Identify which cell holds the provided text, then report its [x, y] central coordinate. 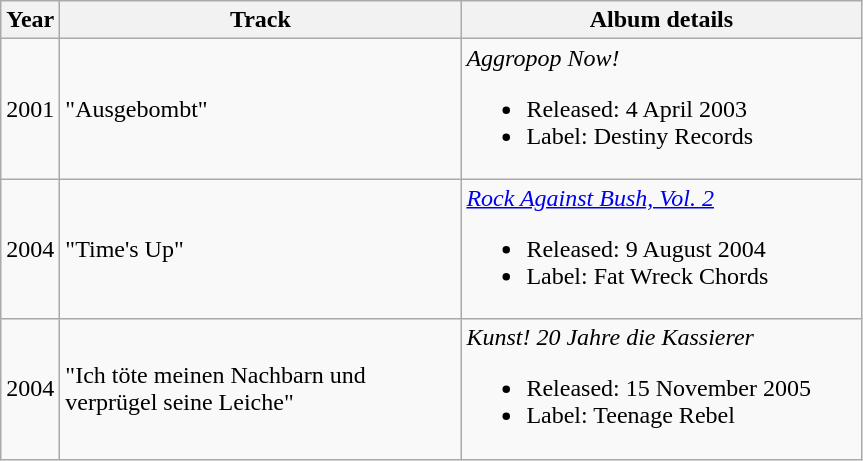
Track [260, 20]
2001 [30, 109]
Year [30, 20]
Album details [662, 20]
Kunst! 20 Jahre die KassiererReleased: 15 November 2005Label: Teenage Rebel [662, 389]
"Ausgebombt" [260, 109]
"Time's Up" [260, 249]
"Ich töte meinen Nachbarn und verprügel seine Leiche" [260, 389]
Aggropop Now!Released: 4 April 2003Label: Destiny Records [662, 109]
Rock Against Bush, Vol. 2Released: 9 August 2004Label: Fat Wreck Chords [662, 249]
